Extract the (X, Y) coordinate from the center of the cell holding the provided text.  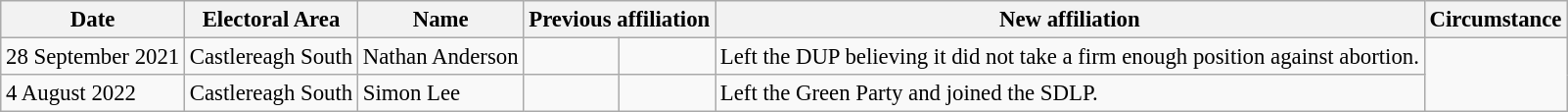
Simon Lee (440, 93)
Electoral Area (272, 20)
28 September 2021 (93, 57)
Circumstance (1496, 20)
Date (93, 20)
Left the Green Party and joined the SDLP. (1069, 93)
Left the DUP believing it did not take a firm enough position against abortion. (1069, 57)
Nathan Anderson (440, 57)
Name (440, 20)
Previous affiliation (620, 20)
New affiliation (1069, 20)
4 August 2022 (93, 93)
